Capture the cell that displays the provided text and extract its (X, Y) central coordinate. 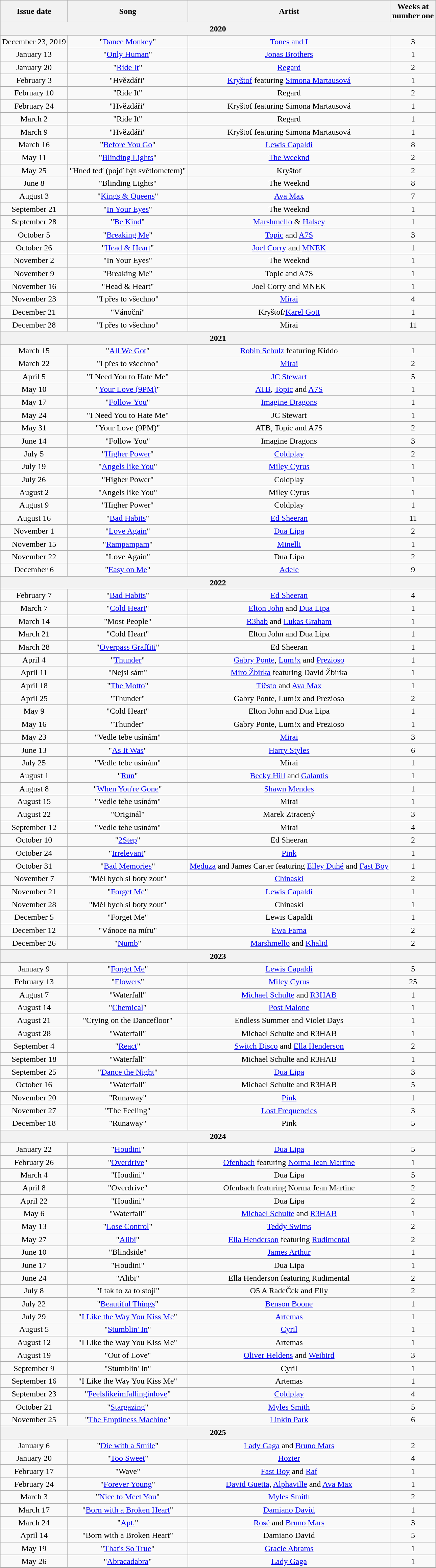
"Crying on the Dancefloor" (128, 1021)
March 14 (34, 621)
November 20 (34, 1098)
"Most People" (128, 621)
"Forever Young" (128, 1484)
"Chemical" (128, 1008)
Ewa Farna (289, 930)
"Before You Go" (128, 144)
"Vánoce na míru" (128, 930)
Tiësto and Ava Max (289, 686)
February 10 (34, 93)
"Wave" (128, 1471)
September 23 (34, 1394)
October 5 (34, 235)
February 17 (34, 1471)
"Easy on Me" (128, 569)
Kryštof/Karel Gott (289, 312)
January 9 (34, 969)
July 22 (34, 1304)
Rosé and Bruno Mars (289, 1523)
Marshmello & Halsey (289, 222)
2025 (218, 1433)
7 (413, 196)
May 19 (34, 1548)
Linkin Park (289, 1420)
April 18 (34, 686)
November 28 (34, 904)
August 1 (34, 776)
February 3 (34, 80)
November 1 (34, 531)
Benson Boone (289, 1304)
"Too Sweet" (128, 1458)
March 17 (34, 1510)
January 6 (34, 1446)
"2Step" (128, 840)
August 22 (34, 814)
May 26 (34, 1561)
October 24 (34, 853)
July 8 (34, 1291)
March 22 (34, 363)
August 12 (34, 1342)
"Out of Love" (128, 1355)
"Apt." (128, 1523)
2021 (218, 338)
May 10 (34, 389)
February 13 (34, 982)
"The Feeling" (128, 1111)
August 2 (34, 492)
July 25 (34, 763)
Becky Hill and Galantis (289, 776)
"Kings & Queens" (128, 196)
"React" (128, 1046)
June 13 (34, 750)
August 19 (34, 1355)
Oliver Heldens and Weibird (289, 1355)
"Vánoční" (128, 312)
Fast Boy and Raf (289, 1471)
November 2 (34, 261)
August 5 (34, 1329)
Gracie Abrams (289, 1548)
April 14 (34, 1536)
March 4 (34, 1175)
"Rampampam" (128, 544)
May 11 (34, 157)
April 8 (34, 1188)
May 6 (34, 1214)
August 9 (34, 505)
December 21 (34, 312)
May 25 (34, 170)
"Flowers" (128, 982)
Switch Disco and Ella Henderson (289, 1046)
"Dance the Night" (128, 1072)
March 9 (34, 132)
Weeks atnumber one (413, 12)
February 7 (34, 596)
September 16 (34, 1381)
July 29 (34, 1317)
"Be Kind" (128, 222)
July 19 (34, 467)
November 7 (34, 879)
Harry Styles (289, 750)
November 9 (34, 273)
Robin Schulz featuring Kiddo (289, 351)
May 16 (34, 724)
August 15 (34, 802)
November 22 (34, 557)
December 12 (34, 930)
"I tak to za to stojí" (128, 1291)
"All We Got" (128, 351)
April 5 (34, 377)
November 16 (34, 286)
August 14 (34, 1008)
"Overpass Graffiti" (128, 647)
November 21 (34, 892)
May 31 (34, 428)
Marek Ztracený (289, 814)
"Dance Monkey" (128, 42)
"Hned teď (pojď být světlometem)" (128, 170)
Marshmello and Khalid (289, 943)
August 7 (34, 994)
"Bad Memories" (128, 866)
"Stargazing" (128, 1407)
April 11 (34, 673)
December 18 (34, 1123)
September 4 (34, 1046)
November 23 (34, 299)
Post Malone (289, 1008)
October 21 (34, 1407)
October 16 (34, 1085)
Hozier (289, 1458)
Jonas Brothers (289, 54)
Shawn Mendes (289, 789)
March 2 (34, 119)
Lady Gaga and Bruno Mars (289, 1446)
May 17 (34, 402)
June 14 (34, 441)
"Numb" (128, 943)
December 6 (34, 569)
Lost Frequencies (289, 1111)
"Feelslikeimfallinginlove" (128, 1394)
"Irrelevant" (128, 853)
November 27 (34, 1111)
August 16 (34, 518)
March 15 (34, 351)
2022 (218, 582)
Lady Gaga (289, 1561)
Miro Žbirka featuring David Žbirka (289, 673)
James Arthur (289, 1252)
"Lose Control" (128, 1227)
August 3 (34, 196)
2024 (218, 1136)
December 23, 2019 (34, 42)
April 4 (34, 660)
January 13 (34, 54)
December 5 (34, 917)
July 5 (34, 454)
Teddy Swims (289, 1227)
Minelli (289, 544)
"That's So True" (128, 1548)
"The Emptiness Machine" (128, 1420)
September 9 (34, 1368)
April 25 (34, 698)
"Die with a Smile" (128, 1446)
September 25 (34, 1072)
September 18 (34, 1059)
Tones and I (289, 42)
January 22 (34, 1149)
"Blindside" (128, 1252)
October 10 (34, 840)
"Abracadabra" (128, 1561)
June 10 (34, 1252)
Issue date (34, 12)
May 24 (34, 415)
July 26 (34, 479)
"Nice to Meet You" (128, 1497)
"Run" (128, 776)
"The Motto" (128, 686)
November 25 (34, 1420)
October 31 (34, 866)
"When You're Gone" (128, 789)
May 9 (34, 711)
May 23 (34, 737)
September 12 (34, 827)
Kryštof (289, 170)
March 16 (34, 144)
David Guetta, Alphaville and Ava Max (289, 1484)
April 22 (34, 1201)
"As It Was" (128, 750)
O5 A RadeČek and Elly (289, 1291)
March 24 (34, 1523)
November 15 (34, 544)
March 3 (34, 1497)
June 17 (34, 1265)
Ava Max (289, 196)
March 28 (34, 647)
"Beautiful Things" (128, 1304)
March 21 (34, 634)
October 26 (34, 248)
Song (128, 12)
May 13 (34, 1227)
December 28 (34, 325)
"Only Human" (128, 54)
February 26 (34, 1162)
Adele (289, 569)
December 26 (34, 943)
Endless Summer and Violet Days (289, 1021)
March 7 (34, 608)
"Nejsi sám" (128, 673)
September 21 (34, 209)
2020 (218, 29)
Meduza and James Carter featuring Elley Duhé and Fast Boy (289, 866)
August 21 (34, 1021)
9 (413, 569)
R3hab and Lukas Graham (289, 621)
"Originál" (128, 814)
August 28 (34, 1033)
September 28 (34, 222)
May 27 (34, 1239)
June 24 (34, 1278)
June 8 (34, 183)
2023 (218, 956)
25 (413, 982)
Artist (289, 12)
August 8 (34, 789)
